Capture the cell that displays the provided text and extract its (x, y) central coordinate. 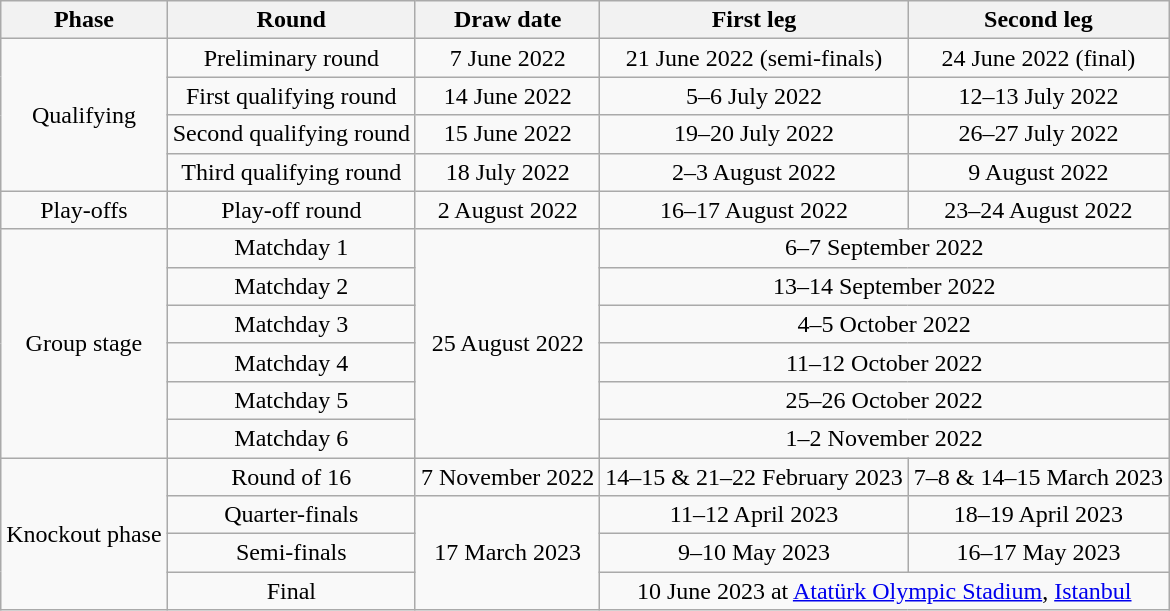
Play-off round (291, 210)
Draw date (507, 20)
26–27 July 2022 (1038, 134)
4–5 October 2022 (884, 324)
25 August 2022 (507, 343)
Phase (84, 20)
9 August 2022 (1038, 172)
24 June 2022 (final) (1038, 58)
11–12 October 2022 (884, 362)
Round (291, 20)
16–17 August 2022 (754, 210)
7 June 2022 (507, 58)
2–3 August 2022 (754, 172)
16–17 May 2023 (1038, 553)
Play-offs (84, 210)
7 November 2022 (507, 477)
Matchday 3 (291, 324)
6–7 September 2022 (884, 248)
Second leg (1038, 20)
10 June 2023 at Atatürk Olympic Stadium, Istanbul (884, 591)
5–6 July 2022 (754, 96)
18 July 2022 (507, 172)
Third qualifying round (291, 172)
13–14 September 2022 (884, 286)
Qualifying (84, 115)
Preliminary round (291, 58)
25–26 October 2022 (884, 400)
Group stage (84, 343)
Final (291, 591)
Quarter-finals (291, 515)
21 June 2022 (semi-finals) (754, 58)
First qualifying round (291, 96)
First leg (754, 20)
Matchday 6 (291, 438)
11–12 April 2023 (754, 515)
Round of 16 (291, 477)
Semi-finals (291, 553)
Matchday 1 (291, 248)
1–2 November 2022 (884, 438)
7–8 & 14–15 March 2023 (1038, 477)
23–24 August 2022 (1038, 210)
15 June 2022 (507, 134)
19–20 July 2022 (754, 134)
Matchday 4 (291, 362)
18–19 April 2023 (1038, 515)
12–13 July 2022 (1038, 96)
Matchday 5 (291, 400)
Knockout phase (84, 534)
Matchday 2 (291, 286)
Second qualifying round (291, 134)
2 August 2022 (507, 210)
17 March 2023 (507, 553)
9–10 May 2023 (754, 553)
14–15 & 21–22 February 2023 (754, 477)
14 June 2022 (507, 96)
